Capture the cell that displays the provided text and extract its [X, Y] central coordinate. 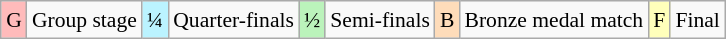
B [448, 20]
Bronze medal match [554, 20]
Semi-finals [380, 20]
G [14, 20]
¼ [155, 20]
F [659, 20]
Quarter-finals [234, 20]
Final [698, 20]
½ [312, 20]
Group stage [84, 20]
